Return (X, Y) of the center of cell containing provided text 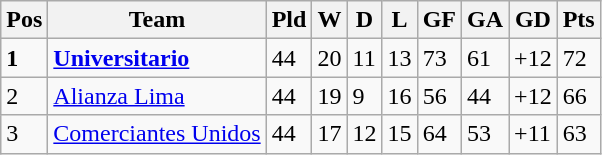
Pos (24, 20)
61 (486, 58)
72 (578, 58)
Universitario (157, 58)
GD (534, 20)
W (330, 20)
53 (486, 134)
D (364, 20)
GA (486, 20)
15 (400, 134)
12 (364, 134)
13 (400, 58)
11 (364, 58)
16 (400, 96)
Pld (289, 20)
2 (24, 96)
9 (364, 96)
63 (578, 134)
Comerciantes Unidos (157, 134)
Alianza Lima (157, 96)
+11 (534, 134)
64 (439, 134)
73 (439, 58)
Pts (578, 20)
GF (439, 20)
L (400, 20)
66 (578, 96)
19 (330, 96)
20 (330, 58)
17 (330, 134)
1 (24, 58)
56 (439, 96)
Team (157, 20)
3 (24, 134)
